Return the [X, Y] coordinate for the center point of the cell that contains the specified text.  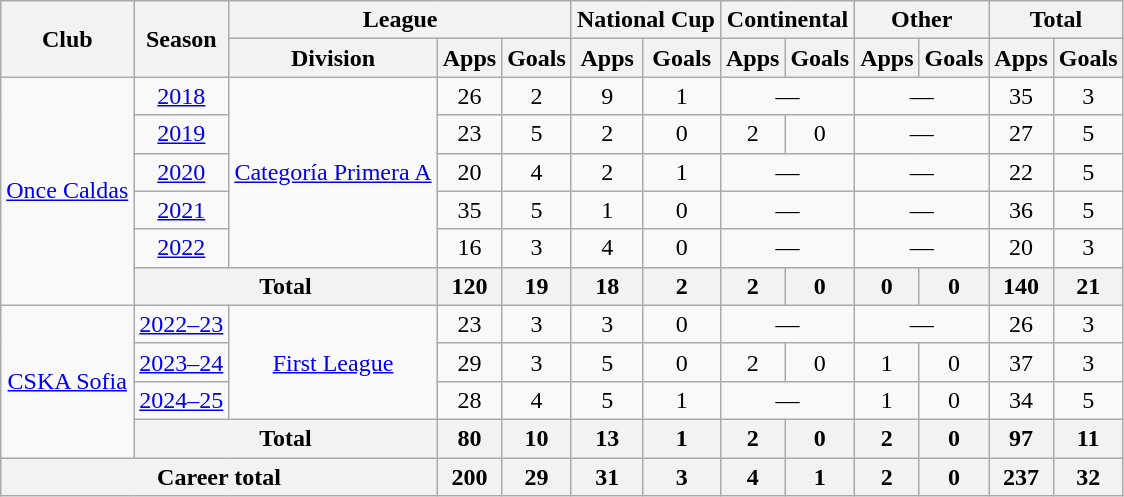
Season [182, 39]
2023–24 [182, 362]
36 [1021, 210]
120 [469, 286]
97 [1021, 438]
11 [1088, 438]
37 [1021, 362]
2020 [182, 172]
Once Caldas [68, 191]
Division [333, 58]
CSKA Sofia [68, 381]
Career total [219, 477]
21 [1088, 286]
32 [1088, 477]
2021 [182, 210]
10 [537, 438]
2024–25 [182, 400]
31 [607, 477]
First League [333, 362]
18 [607, 286]
13 [607, 438]
34 [1021, 400]
Other [922, 20]
19 [537, 286]
9 [607, 96]
2018 [182, 96]
2022 [182, 248]
16 [469, 248]
27 [1021, 134]
2019 [182, 134]
140 [1021, 286]
League [400, 20]
National Cup [646, 20]
28 [469, 400]
Continental [787, 20]
2022–23 [182, 324]
Categoría Primera A [333, 172]
22 [1021, 172]
Club [68, 39]
200 [469, 477]
80 [469, 438]
237 [1021, 477]
